Determine the [X, Y] coordinate at the center of the cell enclosing the given text.  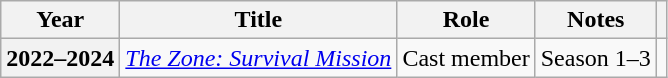
The Zone: Survival Mission [258, 58]
Cast member [466, 58]
Season 1–3 [596, 58]
Notes [596, 20]
Year [60, 20]
Role [466, 20]
2022–2024 [60, 58]
Title [258, 20]
